Determine the (x, y) coordinate at the center of the cell enclosing the given text.  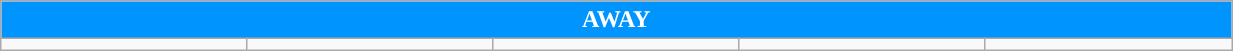
AWAY (616, 20)
